Detect which cell encompasses the target text, then output its [x, y] center coordinate. 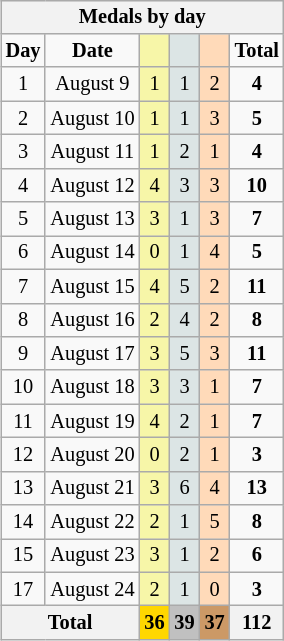
112 [257, 623]
August 12 [92, 185]
39 [185, 623]
August 24 [92, 589]
Day [24, 51]
14 [24, 522]
August 10 [92, 118]
August 15 [92, 286]
15 [24, 556]
August 21 [92, 488]
Date [92, 51]
36 [154, 623]
August 9 [92, 84]
August 14 [92, 253]
August 17 [92, 354]
Medals by day [142, 17]
August 11 [92, 152]
August 23 [92, 556]
August 20 [92, 455]
August 19 [92, 421]
12 [24, 455]
17 [24, 589]
August 22 [92, 522]
9 [24, 354]
August 18 [92, 387]
August 13 [92, 219]
August 16 [92, 320]
37 [215, 623]
